For the text-containing cell, return its midpoint in (X, Y) coordinate format. 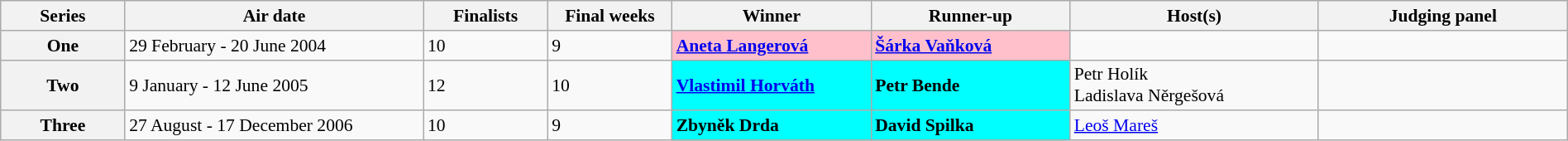
9 January - 12 June 2005 (275, 85)
Zbyněk Drda (772, 126)
27 August - 17 December 2006 (275, 126)
Three (63, 126)
Final weeks (610, 16)
One (63, 46)
Šárka Vaňková (971, 46)
Leoš Mareš (1194, 126)
Finalists (485, 16)
David Spilka (971, 126)
Judging panel (1442, 16)
Two (63, 85)
Air date (275, 16)
Aneta Langerová (772, 46)
Host(s) (1194, 16)
Petr HolíkLadislava Něrgešová (1194, 85)
Winner (772, 16)
Vlastimil Horváth (772, 85)
Runner-up (971, 16)
12 (485, 85)
Series (63, 16)
Petr Bende (971, 85)
29 February - 20 June 2004 (275, 46)
